Extract the [X, Y] coordinate from the center of the cell holding the provided text.  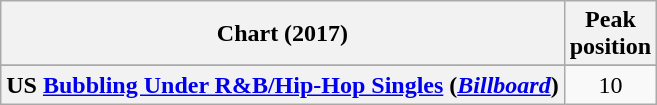
10 [610, 85]
US Bubbling Under R&B/Hip-Hop Singles (Billboard) [282, 85]
Chart (2017) [282, 34]
Peak position [610, 34]
